Pinpoint the cell where the given text exists, returning its (X, Y) midpoint coordinate. 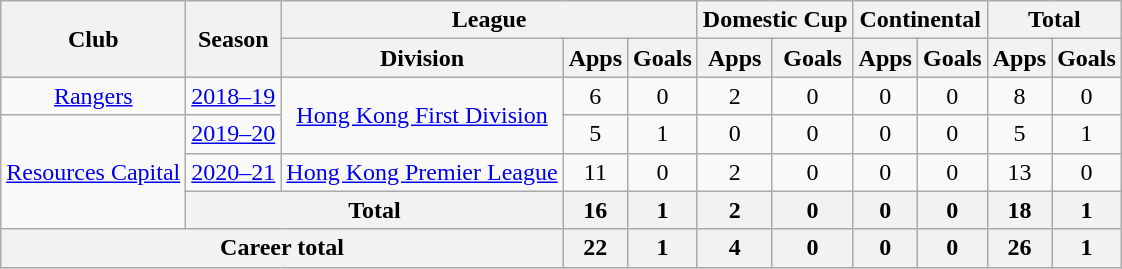
16 (595, 210)
18 (1019, 210)
League (490, 20)
8 (1019, 96)
Rangers (94, 96)
22 (595, 248)
Domestic Cup (775, 20)
2019–20 (234, 134)
2018–19 (234, 96)
Resources Capital (94, 172)
Career total (282, 248)
11 (595, 172)
2020–21 (234, 172)
Continental (920, 20)
26 (1019, 248)
Hong Kong First Division (422, 115)
13 (1019, 172)
Division (422, 58)
Hong Kong Premier League (422, 172)
Club (94, 39)
Season (234, 39)
4 (734, 248)
6 (595, 96)
